Identify which cell holds the provided text, then report its (X, Y) central coordinate. 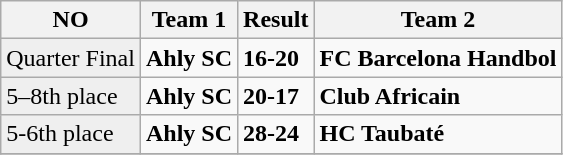
Team 2 (438, 20)
16-20 (276, 58)
20-17 (276, 96)
Quarter Final (71, 58)
FC Barcelona Handbol (438, 58)
NO (71, 20)
5-6th place (71, 134)
28-24 (276, 134)
Team 1 (188, 20)
HC Taubaté (438, 134)
Result (276, 20)
5–8th place (71, 96)
Club Africain (438, 96)
